Find where the given text appears and provide that cell's center as [x, y] coordinate. 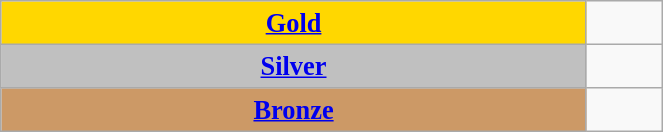
Silver [294, 66]
Gold [294, 22]
Bronze [294, 109]
